Search for the cell housing the specified text and yield its (X, Y) center coordinate. 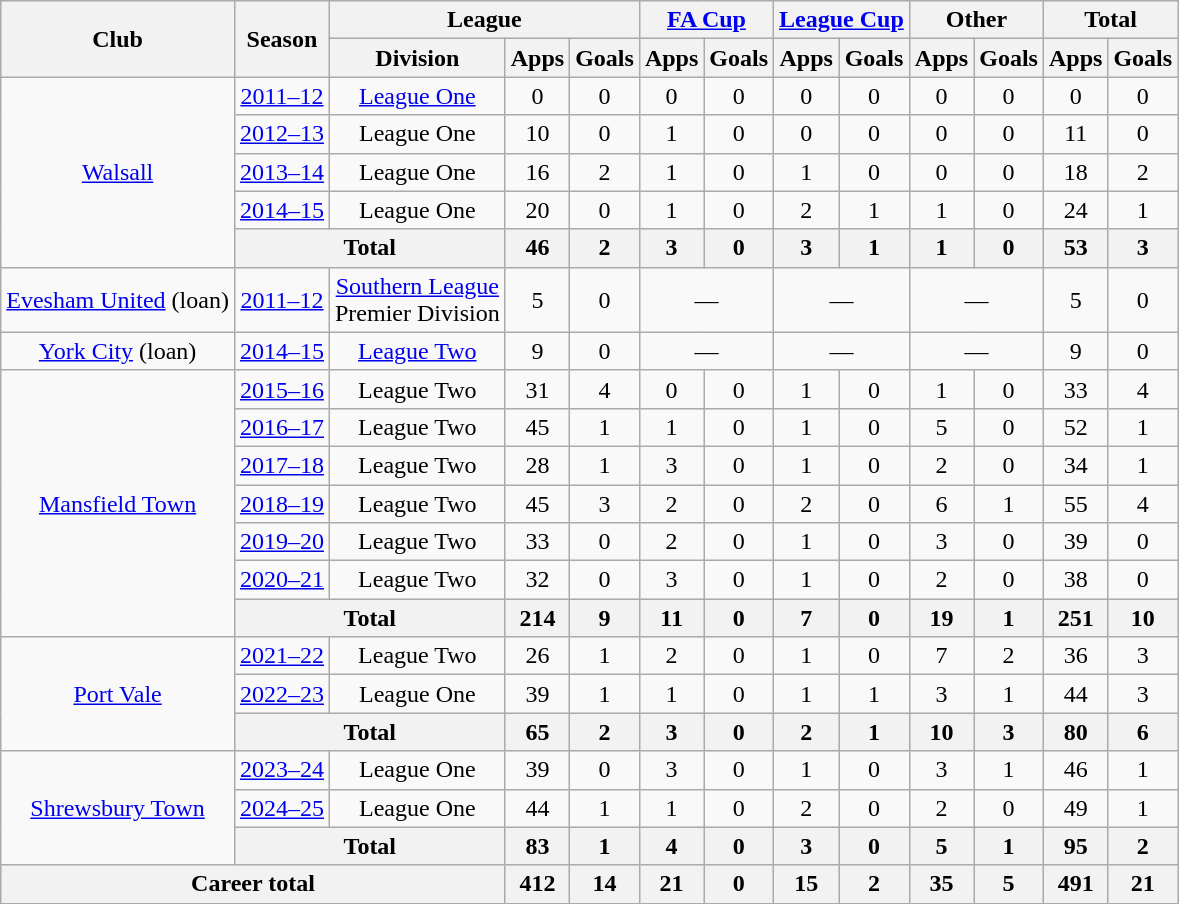
19 (941, 618)
2016–17 (282, 427)
Division (417, 58)
251 (1075, 618)
18 (1075, 172)
Evesham United (loan) (118, 300)
412 (537, 884)
2019–20 (282, 542)
League (484, 20)
38 (1075, 580)
53 (1075, 248)
2012–13 (282, 134)
2024–25 (282, 808)
36 (1075, 656)
2018–19 (282, 503)
28 (537, 465)
Southern LeaguePremier Division (417, 300)
35 (941, 884)
34 (1075, 465)
16 (537, 172)
83 (537, 846)
2022–23 (282, 694)
95 (1075, 846)
FA Cup (706, 20)
65 (537, 732)
491 (1075, 884)
15 (806, 884)
2020–21 (282, 580)
2021–22 (282, 656)
31 (537, 389)
Other (976, 20)
80 (1075, 732)
2023–24 (282, 770)
2013–14 (282, 172)
Mansfield Town (118, 503)
Club (118, 39)
26 (537, 656)
Port Vale (118, 694)
Walsall (118, 172)
214 (537, 618)
14 (605, 884)
York City (loan) (118, 351)
32 (537, 580)
24 (1075, 210)
52 (1075, 427)
Season (282, 39)
55 (1075, 503)
Career total (253, 884)
2017–18 (282, 465)
20 (537, 210)
Shrewsbury Town (118, 808)
2015–16 (282, 389)
League Cup (842, 20)
49 (1075, 808)
